Return (x, y) of the center of cell containing provided text 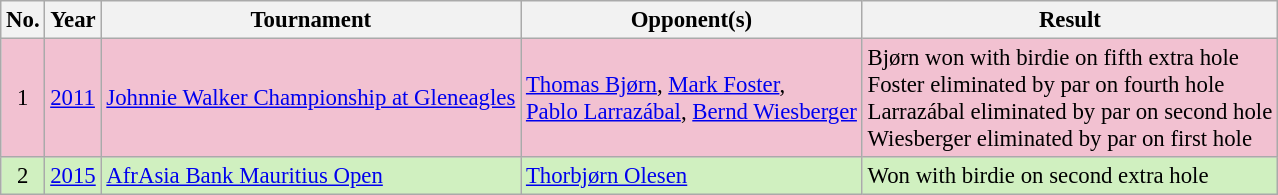
2015 (73, 176)
Won with birdie on second extra hole (1070, 176)
Year (73, 20)
2 (23, 176)
Opponent(s) (692, 20)
Tournament (311, 20)
Thomas Bjørn, Mark Foster, Pablo Larrazábal, Bernd Wiesberger (692, 98)
Thorbjørn Olesen (692, 176)
2011 (73, 98)
1 (23, 98)
No. (23, 20)
AfrAsia Bank Mauritius Open (311, 176)
Johnnie Walker Championship at Gleneagles (311, 98)
Result (1070, 20)
